Return the [x, y] coordinate for the center point of the cell that contains the specified text.  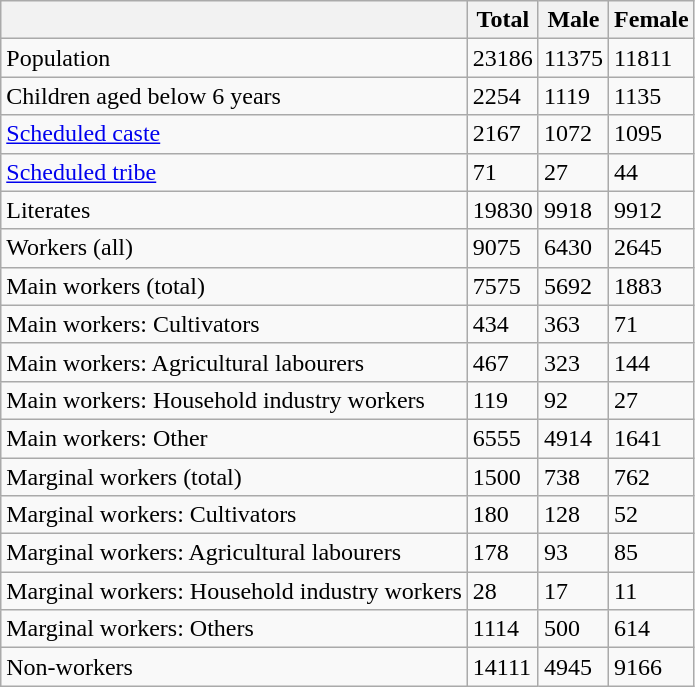
1095 [652, 134]
Workers (all) [234, 248]
5692 [573, 286]
1114 [502, 629]
Population [234, 58]
85 [652, 553]
9075 [502, 248]
1135 [652, 96]
6555 [502, 438]
434 [502, 324]
19830 [502, 210]
180 [502, 515]
Main workers: Cultivators [234, 324]
Literates [234, 210]
Children aged below 6 years [234, 96]
11375 [573, 58]
14111 [502, 667]
Marginal workers (total) [234, 477]
Male [573, 20]
4945 [573, 667]
144 [652, 362]
7575 [502, 286]
Main workers: Household industry workers [234, 400]
4914 [573, 438]
23186 [502, 58]
Total [502, 20]
323 [573, 362]
128 [573, 515]
Marginal workers: Others [234, 629]
Non-workers [234, 667]
2645 [652, 248]
28 [502, 591]
762 [652, 477]
Main workers (total) [234, 286]
93 [573, 553]
9912 [652, 210]
500 [573, 629]
1883 [652, 286]
Female [652, 20]
1119 [573, 96]
1500 [502, 477]
467 [502, 362]
92 [573, 400]
52 [652, 515]
Marginal workers: Agricultural labourers [234, 553]
9918 [573, 210]
738 [573, 477]
Main workers: Other [234, 438]
17 [573, 591]
363 [573, 324]
2167 [502, 134]
1641 [652, 438]
Marginal workers: Household industry workers [234, 591]
11 [652, 591]
11811 [652, 58]
1072 [573, 134]
9166 [652, 667]
Scheduled caste [234, 134]
44 [652, 172]
Marginal workers: Cultivators [234, 515]
Main workers: Agricultural labourers [234, 362]
Scheduled tribe [234, 172]
2254 [502, 96]
178 [502, 553]
6430 [573, 248]
119 [502, 400]
614 [652, 629]
